Detect which cell encompasses the target text, then output its [x, y] center coordinate. 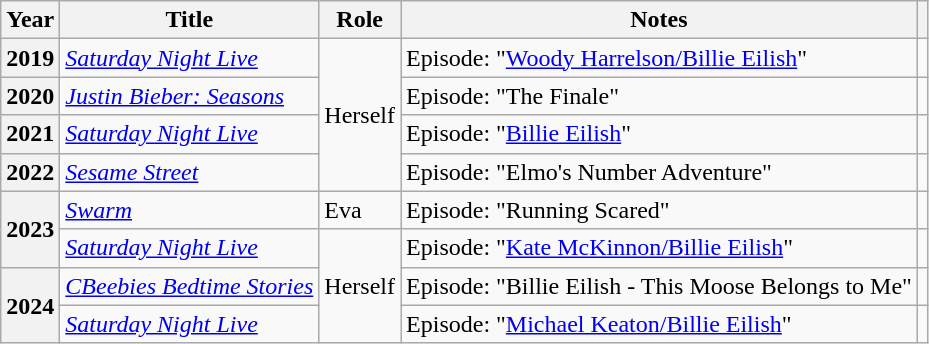
Role [360, 20]
2022 [30, 172]
CBeebies Bedtime Stories [190, 286]
Swarm [190, 210]
2021 [30, 134]
Episode: "Billie Eilish" [660, 134]
2023 [30, 229]
Notes [660, 20]
Episode: "The Finale" [660, 96]
Episode: "Michael Keaton/Billie Eilish" [660, 324]
Episode: "Woody Harrelson/Billie Eilish" [660, 58]
2019 [30, 58]
Eva [360, 210]
2024 [30, 305]
Title [190, 20]
Year [30, 20]
Episode: "Running Scared" [660, 210]
Episode: "Billie Eilish - This Moose Belongs to Me" [660, 286]
Episode: "Kate McKinnon/Billie Eilish" [660, 248]
Justin Bieber: Seasons [190, 96]
Sesame Street [190, 172]
2020 [30, 96]
Episode: "Elmo's Number Adventure" [660, 172]
